For the text-containing cell, return its midpoint in (x, y) coordinate format. 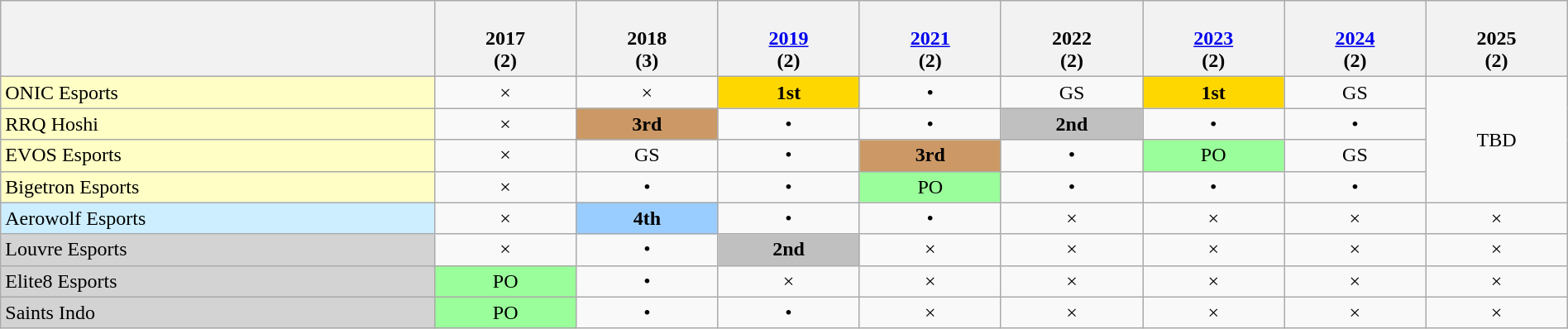
2025 (2) (1497, 39)
2023 (2) (1214, 39)
2019 (2) (789, 39)
Louvre Esports (218, 250)
Saints Indo (218, 312)
2022 (2) (1072, 39)
4th (647, 218)
Bigetron Esports (218, 187)
2017 (2) (506, 39)
RRQ Hoshi (218, 124)
EVOS Esports (218, 155)
Aerowolf Esports (218, 218)
Elite8 Esports (218, 281)
TBD (1497, 140)
ONIC Esports (218, 93)
2018 (3) (647, 39)
2021 (2) (930, 39)
2024 (2) (1355, 39)
